Provide the [X, Y] coordinate of the cell's center where the given text is located.  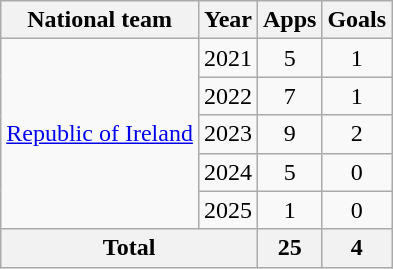
25 [289, 248]
Total [130, 248]
2022 [228, 96]
9 [289, 134]
Goals [357, 20]
7 [289, 96]
2024 [228, 172]
National team [100, 20]
Year [228, 20]
2021 [228, 58]
2023 [228, 134]
4 [357, 248]
Republic of Ireland [100, 134]
2025 [228, 210]
2 [357, 134]
Apps [289, 20]
